Determine the (X, Y) coordinate at the center of the cell enclosing the given text.  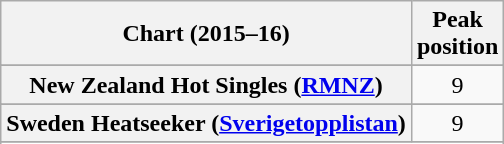
Sweden Heatseeker (Sverigetopplistan) (206, 123)
Chart (2015–16) (206, 34)
Peakposition (457, 34)
New Zealand Hot Singles (RMNZ) (206, 85)
